Find where the given text appears and provide that cell's center as (X, Y) coordinate. 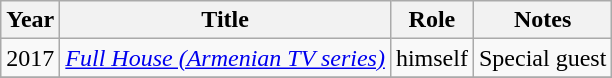
Year (30, 20)
Title (226, 20)
himself (432, 58)
Notes (542, 20)
Special guest (542, 58)
2017 (30, 58)
Full House (Armenian TV series) (226, 58)
Role (432, 20)
